From the cell containing the given text, extract its center point as [x, y] coordinate. 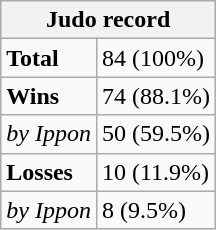
74 (88.1%) [156, 96]
Losses [49, 172]
50 (59.5%) [156, 134]
10 (11.9%) [156, 172]
Judo record [108, 20]
8 (9.5%) [156, 210]
84 (100%) [156, 58]
Wins [49, 96]
Total [49, 58]
